Return (X, Y) of the center of cell containing provided text 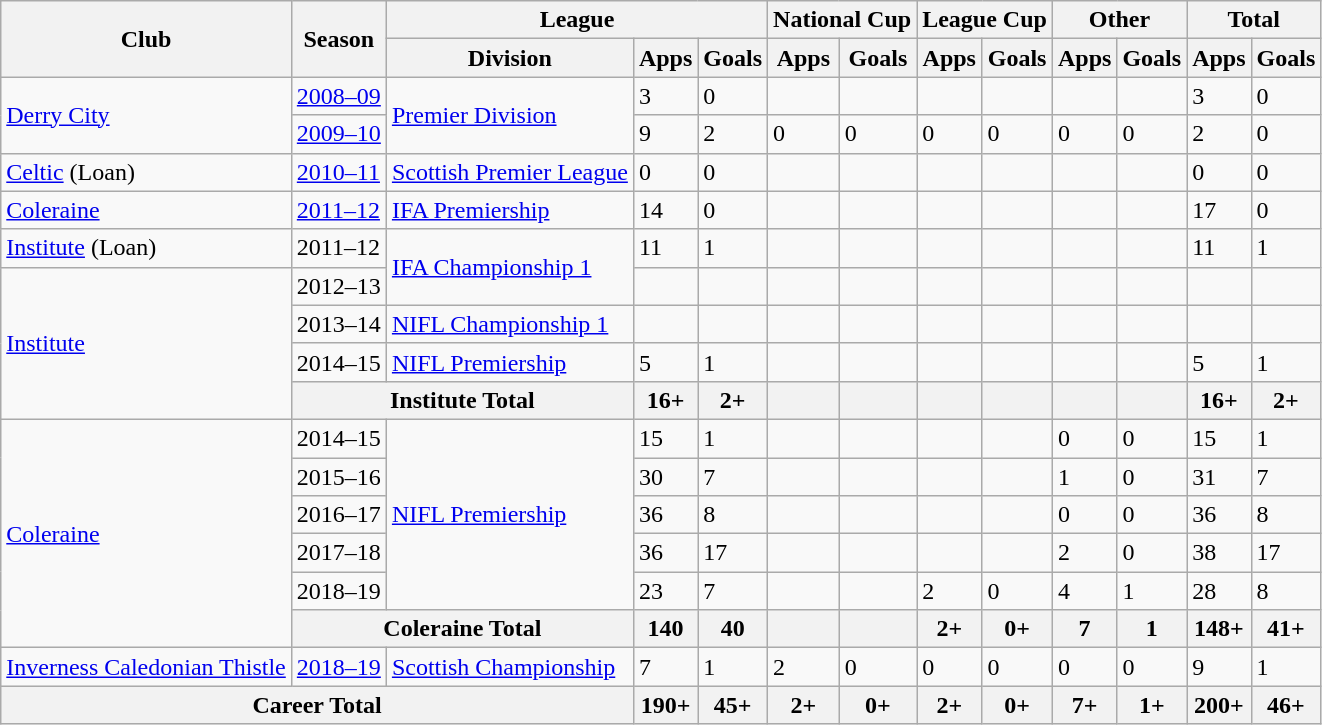
4 (1084, 591)
40 (733, 629)
Coleraine Total (462, 629)
38 (1219, 553)
Celtic (Loan) (146, 172)
46+ (1286, 705)
7+ (1084, 705)
Institute (146, 343)
41+ (1286, 629)
Derry City (146, 115)
2017–18 (338, 553)
45+ (733, 705)
Other (1119, 20)
190+ (665, 705)
IFA Premiership (510, 210)
Institute Total (462, 400)
Season (338, 39)
28 (1219, 591)
2008–09 (338, 96)
Club (146, 39)
Premier Division (510, 115)
2012–13 (338, 286)
2010–11 (338, 172)
Division (510, 58)
1+ (1152, 705)
30 (665, 477)
Total (1254, 20)
IFA Championship 1 (510, 267)
Scottish Championship (510, 667)
2009–10 (338, 134)
Institute (Loan) (146, 248)
2015–16 (338, 477)
Career Total (318, 705)
National Cup (842, 20)
League Cup (985, 20)
23 (665, 591)
Inverness Caledonian Thistle (146, 667)
NIFL Championship 1 (510, 324)
140 (665, 629)
2013–14 (338, 324)
League (576, 20)
Scottish Premier League (510, 172)
31 (1219, 477)
2016–17 (338, 515)
200+ (1219, 705)
148+ (1219, 629)
14 (665, 210)
